Detect which cell encompasses the target text, then output its (X, Y) center coordinate. 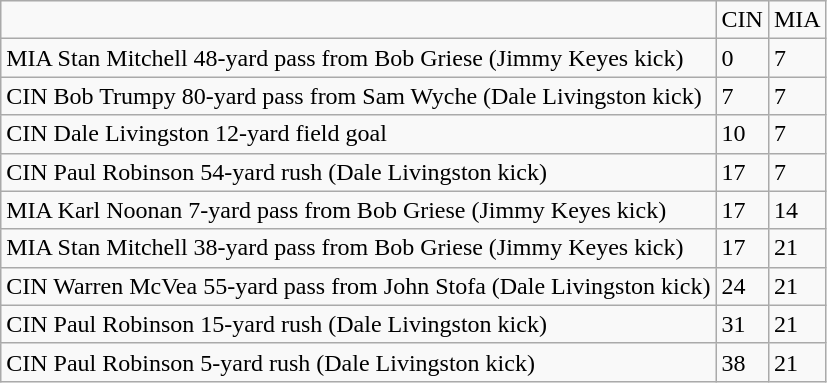
MIA Stan Mitchell 38-yard pass from Bob Griese (Jimmy Keyes kick) (358, 248)
CIN Dale Livingston 12-yard field goal (358, 134)
MIA Stan Mitchell 48-yard pass from Bob Griese (Jimmy Keyes kick) (358, 58)
CIN Paul Robinson 15-yard rush (Dale Livingston kick) (358, 324)
24 (742, 286)
MIA Karl Noonan 7-yard pass from Bob Griese (Jimmy Keyes kick) (358, 210)
CIN (742, 20)
CIN Paul Robinson 54-yard rush (Dale Livingston kick) (358, 172)
CIN Bob Trumpy 80-yard pass from Sam Wyche (Dale Livingston kick) (358, 96)
CIN Paul Robinson 5-yard rush (Dale Livingston kick) (358, 362)
MIA (797, 20)
CIN Warren McVea 55-yard pass from John Stofa (Dale Livingston kick) (358, 286)
14 (797, 210)
0 (742, 58)
31 (742, 324)
38 (742, 362)
10 (742, 134)
